Determine the (X, Y) coordinate at the center of the cell enclosing the given text.  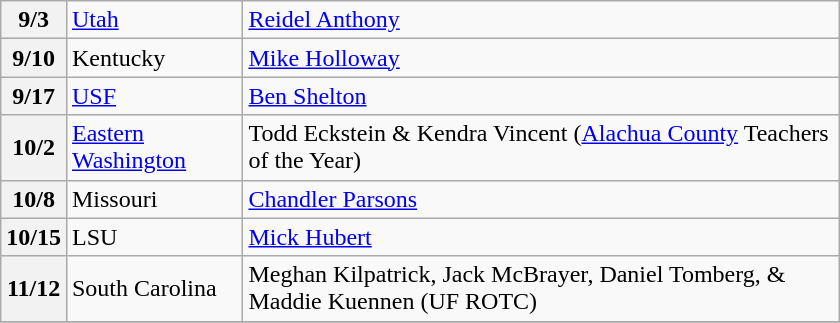
South Carolina (154, 288)
10/15 (34, 237)
Mike Holloway (541, 58)
Utah (154, 20)
Todd Eckstein & Kendra Vincent (Alachua County Teachers of the Year) (541, 148)
Kentucky (154, 58)
Missouri (154, 199)
USF (154, 96)
9/17 (34, 96)
9/10 (34, 58)
Meghan Kilpatrick, Jack McBrayer, Daniel Tomberg, & Maddie Kuennen (UF ROTC) (541, 288)
Ben Shelton (541, 96)
10/8 (34, 199)
Eastern Washington (154, 148)
LSU (154, 237)
10/2 (34, 148)
11/12 (34, 288)
Chandler Parsons (541, 199)
Mick Hubert (541, 237)
Reidel Anthony (541, 20)
9/3 (34, 20)
